Provide the (x, y) coordinate of the cell's center where the given text is located.  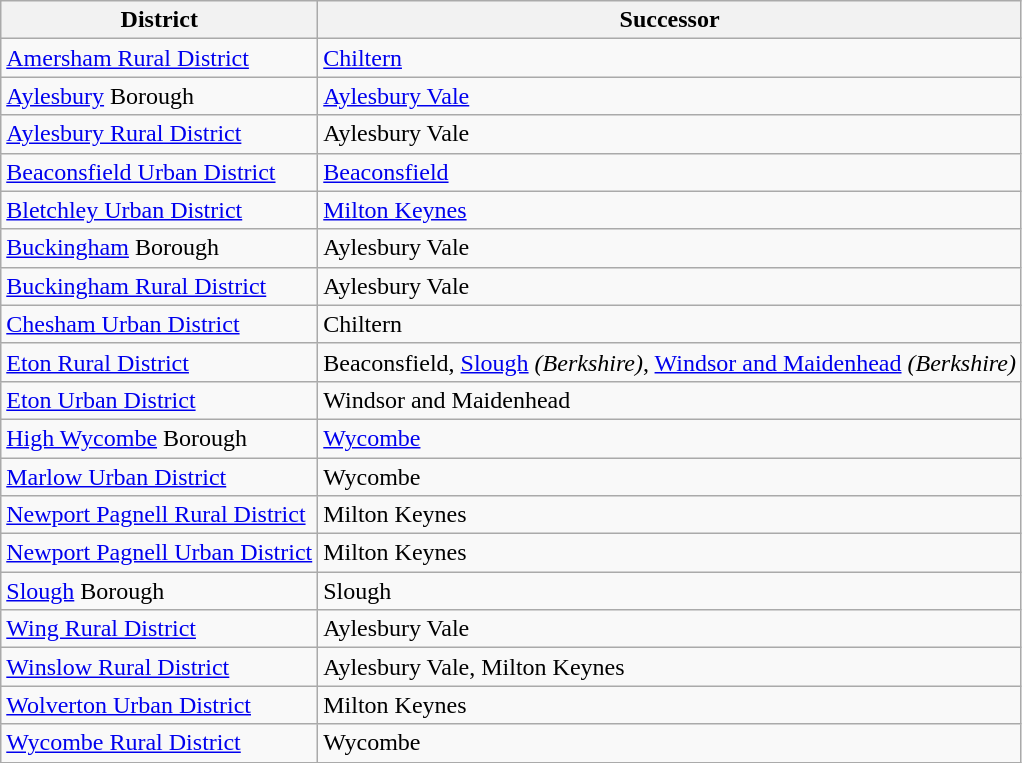
Successor (670, 20)
Aylesbury Vale, Milton Keynes (670, 667)
District (160, 20)
High Wycombe Borough (160, 438)
Buckingham Rural District (160, 286)
Marlow Urban District (160, 477)
Aylesbury Borough (160, 96)
Wycombe Rural District (160, 743)
Beaconsfield, Slough (Berkshire), Windsor and Maidenhead (Berkshire) (670, 362)
Slough Borough (160, 591)
Newport Pagnell Urban District (160, 553)
Eton Urban District (160, 400)
Newport Pagnell Rural District (160, 515)
Wolverton Urban District (160, 705)
Buckingham Borough (160, 248)
Winslow Rural District (160, 667)
Amersham Rural District (160, 58)
Wing Rural District (160, 629)
Beaconsfield (670, 172)
Aylesbury Rural District (160, 134)
Chesham Urban District (160, 324)
Beaconsfield Urban District (160, 172)
Windsor and Maidenhead (670, 400)
Eton Rural District (160, 362)
Bletchley Urban District (160, 210)
Slough (670, 591)
